Return (X, Y) of the center of cell containing provided text 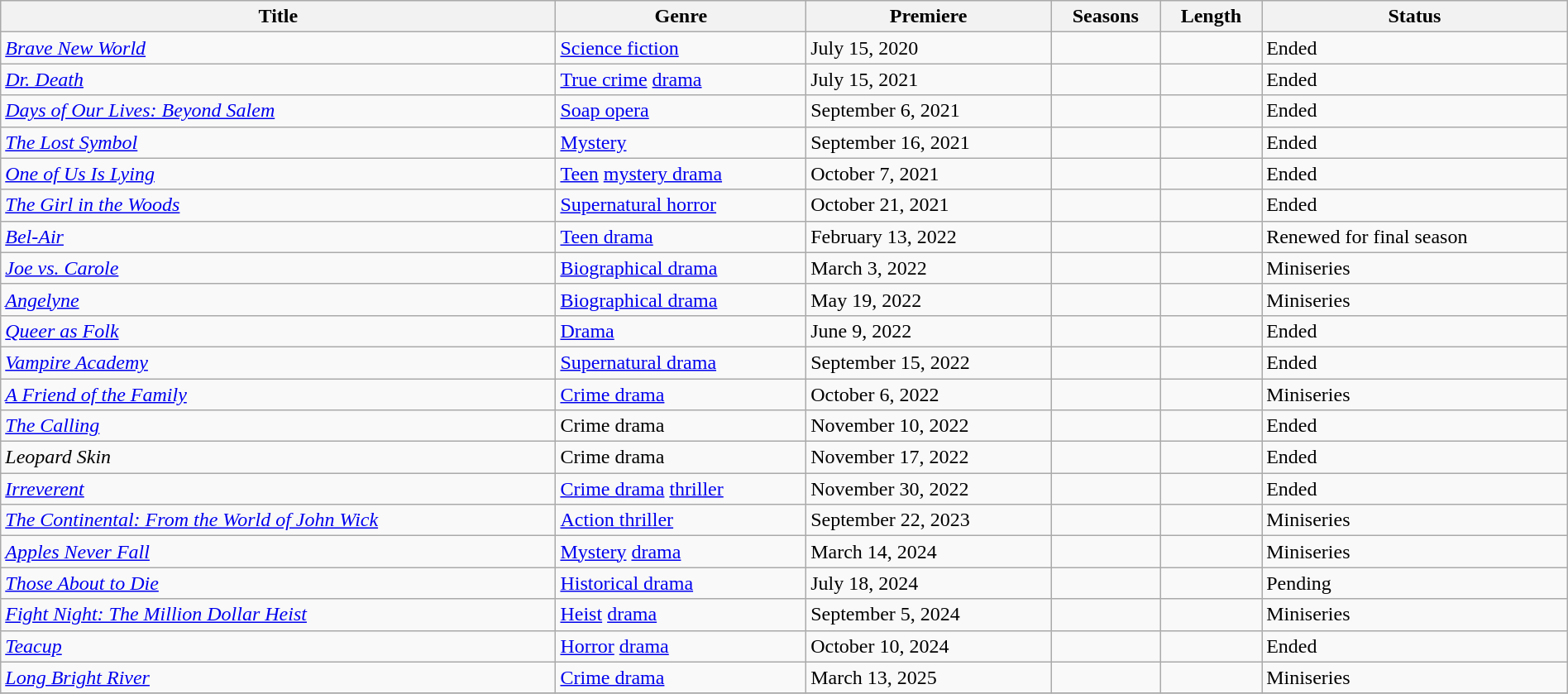
October 7, 2021 (929, 174)
Dr. Death (278, 79)
March 13, 2025 (929, 677)
Supernatural horror (681, 205)
October 6, 2022 (929, 395)
May 19, 2022 (929, 299)
The Continental: From the World of John Wick (278, 520)
March 14, 2024 (929, 552)
The Lost Symbol (278, 142)
October 10, 2024 (929, 646)
Angelyne (278, 299)
Apples Never Fall (278, 552)
Renewed for final season (1415, 237)
Length (1211, 17)
June 9, 2022 (929, 331)
Genre (681, 17)
One of Us Is Lying (278, 174)
The Girl in the Woods (278, 205)
Soap opera (681, 111)
Horror drama (681, 646)
Teen drama (681, 237)
July 15, 2021 (929, 79)
Queer as Folk (278, 331)
September 5, 2024 (929, 615)
February 13, 2022 (929, 237)
A Friend of the Family (278, 395)
November 17, 2022 (929, 457)
November 30, 2022 (929, 489)
March 3, 2022 (929, 268)
Historical drama (681, 583)
Mystery (681, 142)
Seasons (1106, 17)
Heist drama (681, 615)
October 21, 2021 (929, 205)
November 10, 2022 (929, 426)
September 22, 2023 (929, 520)
Vampire Academy (278, 362)
September 6, 2021 (929, 111)
September 16, 2021 (929, 142)
Teacup (278, 646)
The Calling (278, 426)
Title (278, 17)
Bel-Air (278, 237)
September 15, 2022 (929, 362)
Days of Our Lives: Beyond Salem (278, 111)
Premiere (929, 17)
July 15, 2020 (929, 48)
Supernatural drama (681, 362)
July 18, 2024 (929, 583)
Leopard Skin (278, 457)
Mystery drama (681, 552)
Fight Night: The Million Dollar Heist (278, 615)
Status (1415, 17)
Those About to Die (278, 583)
Brave New World (278, 48)
Crime drama thriller (681, 489)
Irreverent (278, 489)
Long Bright River (278, 677)
Science fiction (681, 48)
Pending (1415, 583)
True crime drama (681, 79)
Joe vs. Carole (278, 268)
Drama (681, 331)
Teen mystery drama (681, 174)
Action thriller (681, 520)
